For the text-containing cell, return its midpoint in [x, y] coordinate format. 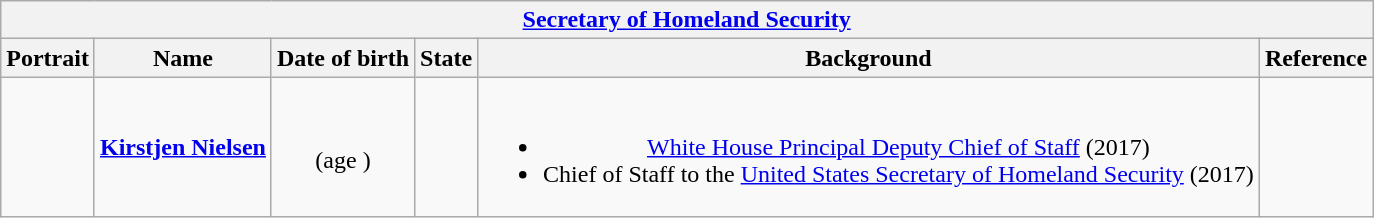
Portrait [48, 58]
Name [182, 58]
State [446, 58]
Secretary of Homeland Security [687, 20]
White House Principal Deputy Chief of Staff (2017)Chief of Staff to the United States Secretary of Homeland Security (2017) [869, 147]
Date of birth [342, 58]
(age ) [342, 147]
Background [869, 58]
Kirstjen Nielsen [182, 147]
Reference [1316, 58]
